Capture the cell that displays the provided text and extract its (X, Y) central coordinate. 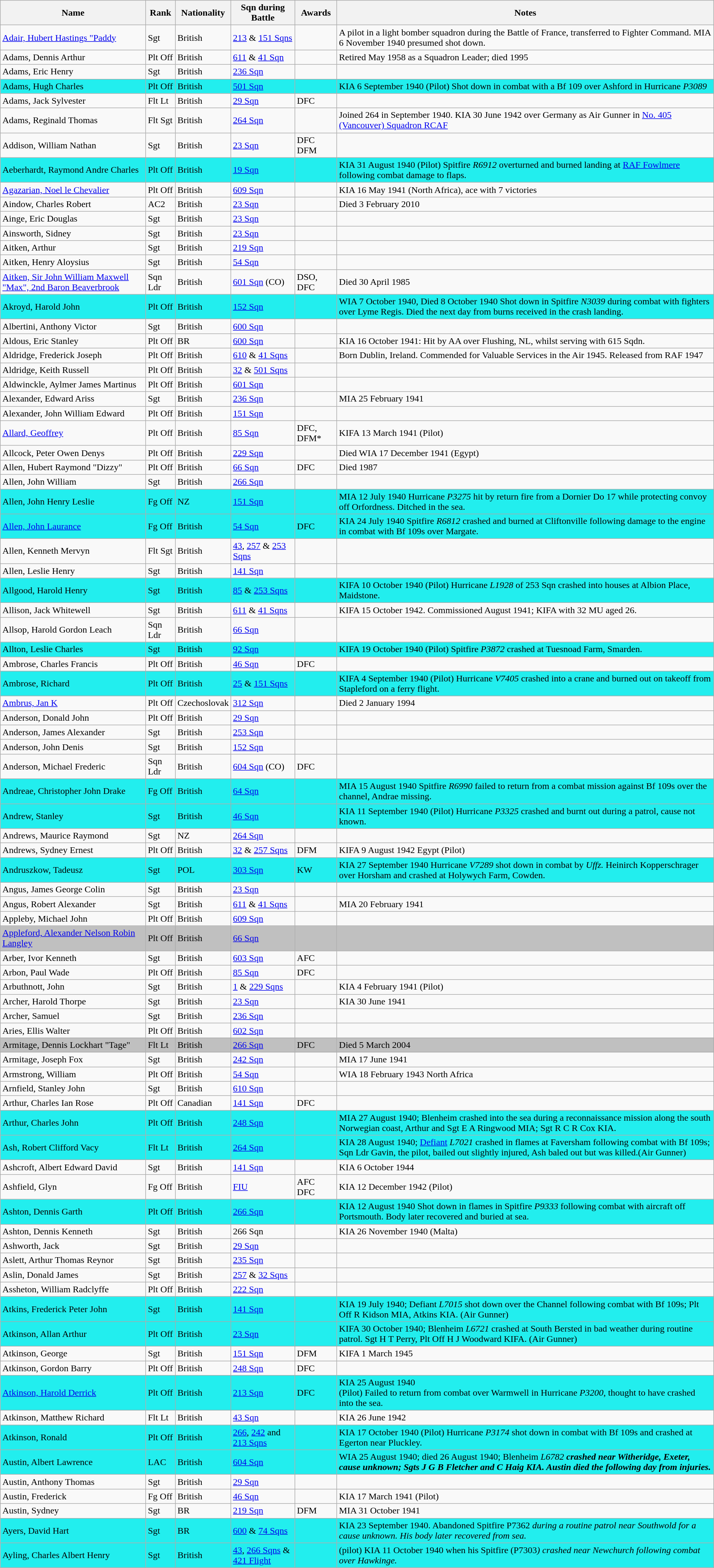
Atkinson, Allan Arthur (73, 1334)
Arber, Ivor Kenneth (73, 958)
Anderson, Michael Frederic (73, 766)
Ambrose, Charles Francis (73, 664)
Ainge, Eric Douglas (73, 218)
KIFA 19 October 1940 (Pilot) Spitfire P3872 crashed at Tuesnoad Farm, Smarden. (525, 649)
KIA 19 July 1940; Defiant L7015 shot down over the Channel following combat with Bf 109s; Plt Off R Kidson MIA, Atkins KIA. (Air Gunner) (525, 1309)
242 Sqn (263, 1059)
AFC DFC (316, 1187)
Adams, Hugh Charles (73, 86)
213 & 151 Sqns (263, 37)
KIA 4 February 1941 (Pilot) (525, 987)
DFC, DFM* (316, 433)
KIFA 9 August 1942 Egypt (Pilot) (525, 850)
Archer, Samuel (73, 1016)
Awards (316, 13)
KIA 27 September 1940 Hurricane V7289 shot down in combat by Uffz. Heinirch Kopperschrager over Horsham and crashed at Holywych Farm, Cowden. (525, 870)
Atkinson, Ronald (73, 1438)
Atkinson, Gordon Barry (73, 1368)
Arnfield, Stanley John (73, 1089)
KIA 17 March 1941 (Pilot) (525, 1496)
Aitken, Sir John William Maxwell "Max", 2nd Baron Beaverbrook (73, 282)
KIA 31 August 1940 (Pilot) Spitfire R6912 overturned and burned landing at RAF Fowlmere following combat damage to flaps. (525, 170)
Allison, Jack Whitewell (73, 610)
32 & 257 Sqns (263, 850)
Joined 264 in September 1940. KIA 30 June 1942 over Germany as Air Gunner in No. 405 (Vancouver) Squadron RCAF (525, 120)
601 Sqn (263, 384)
Allen, John Henry Leslie (73, 501)
Allard, Geoffrey (73, 433)
KIA 17 October 1940 (Pilot) Hurricane P3174 shot down in combat with Bf 109s and crashed at Egerton near Pluckley. (525, 1438)
Alexander, John William Edward (73, 413)
Austin, Sydney (73, 1511)
MIA 12 July 1940 Hurricane P3275 hit by return fire from a Dornier Do 17 while protecting convoy off Orfordness. Ditched in the sea. (525, 501)
604 Sqn (CO) (263, 766)
85 & 253 Sqns (263, 590)
Rank (160, 13)
Aldridge, Keith Russell (73, 370)
AFC (316, 958)
Armitage, Joseph Fox (73, 1059)
600 & 74 Sqns (263, 1531)
Retired May 1958 as a Squadron Leader; died 1995 (525, 57)
KIA 24 July 1940 Spitfire R6812 crashed and burned at Cliftonville following damage to the engine in combat with Bf 109s over Margate. (525, 526)
Allen, John William (73, 482)
213 Sqn (263, 1393)
FIU (263, 1187)
257 & 32 Sqns (263, 1275)
92 Sqn (263, 649)
Born Dublin, Ireland. Commended for Valuable Services in the Air 1945. Released from RAF 1947 (525, 355)
Allgood, Harold Henry (73, 590)
Allsop, Harold Gordon Leach (73, 630)
Arthur, Charles John (73, 1123)
Adams, Jack Sylvester (73, 101)
Appleby, Michael John (73, 919)
KIA 30 June 1941 (525, 1001)
Aeberhardt, Raymond Andre Charles (73, 170)
MIA 20 February 1941 (525, 904)
Died 30 April 1985 (525, 282)
A pilot in a light bomber squadron during the Battle of France, transferred to Fighter Command. MIA 6 November 1940 presumed shot down. (525, 37)
Aindow, Charles Robert (73, 204)
Aitken, Henry Aloysius (73, 262)
Austin, Anthony Thomas (73, 1482)
MIA 15 August 1940 Spitfire R6990 failed to return from a combat mission against Bf 109s over the channel, Andrae missing. (525, 791)
603 Sqn (263, 958)
32 & 501 Sqns (263, 370)
312 Sqn (263, 703)
Ambrose, Richard (73, 683)
Armitage, Dennis Lockhart "Tage" (73, 1045)
KW (316, 870)
Atkins, Frederick Peter John (73, 1309)
WIA 18 February 1943 North Africa (525, 1074)
Died 2 January 1994 (525, 703)
Aries, Ellis Walter (73, 1030)
610 Sqn (263, 1089)
602 Sqn (263, 1030)
Nationality (203, 13)
Ashfield, Glyn (73, 1187)
Name (73, 13)
Notes (525, 13)
610 & 41 Sqns (263, 355)
Allen, Leslie Henry (73, 571)
Archer, Harold Thorpe (73, 1001)
Allcock, Peter Owen Denys (73, 453)
25 & 151 Sqns (263, 683)
Aslett, Arthur Thomas Reynor (73, 1260)
MIA 17 June 1941 (525, 1059)
Austin, Frederick (73, 1496)
KIA 16 May 1941 (North Africa), ace with 7 victories (525, 190)
KIFA 15 October 1942. Commissioned August 1941; KIFA with 32 MU aged 26. (525, 610)
Died 1987 (525, 467)
Ashton, Dennis Garth (73, 1212)
Canadian (203, 1103)
Allen, John Laurance (73, 526)
Atkinson, Harold Derrick (73, 1393)
Appleford, Alexander Nelson Robin Langley (73, 938)
KIA 12 August 1940 Shot down in flames in Spitfire P9333 following combat with aircraft off Portsmouth. Body later recovered and buried at sea. (525, 1212)
Armstrong, William (73, 1074)
Andreae, Christopher John Drake (73, 791)
KIA 11 September 1940 (Pilot) Hurricane P3325 crashed and burnt out during a patrol, cause not known. (525, 816)
KIA 6 September 1940 (Pilot) Shot down in combat with a Bf 109 over Ashford in Hurricane P3089 (525, 86)
AC2 (160, 204)
Andruszkow, Tadeusz (73, 870)
501 Sqn (263, 86)
19 Sqn (263, 170)
Anderson, John Denis (73, 747)
Aldwinckle, Aylmer James Martinus (73, 384)
43, 266 Sqns & 421 Flight (263, 1555)
Died WIA 17 December 1941 (Egypt) (525, 453)
Angus, James George Colin (73, 890)
253 Sqn (263, 732)
KIFA 13 March 1941 (Pilot) (525, 433)
Adams, Reginald Thomas (73, 120)
Aldridge, Frederick Joseph (73, 355)
KIA 25 August 1940(Pilot) Failed to return from combat over Warmwell in Hurricane P3200, thought to have crashed into the sea. (525, 1393)
Ayers, David Hart (73, 1531)
KIA 6 October 1944 (525, 1167)
KIA 26 June 1942 (525, 1418)
Andrew, Stanley (73, 816)
Atkinson, Matthew Richard (73, 1418)
Ayling, Charles Albert Henry (73, 1555)
(pilot) KIA 11 October 1940 when his Spitfire (P7303) crashed near Newchurch following combat over Hawkinge. (525, 1555)
604 Sqn (263, 1462)
Died 5 March 2004 (525, 1045)
Aitken, Arthur (73, 248)
Aslin, Donald James (73, 1275)
229 Sqn (263, 453)
Albertini, Anthony Victor (73, 326)
Austin, Albert Lawrence (73, 1462)
MIA 25 February 1941 (525, 399)
KIFA 10 October 1940 (Pilot) Hurricane L1928 of 253 Sqn crashed into houses at Albion Place, Maidstone. (525, 590)
Adams, Eric Henry (73, 72)
Anderson, James Alexander (73, 732)
1 & 229 Sqns (263, 987)
Died 3 February 2010 (525, 204)
266, 242 and 213 Sqns (263, 1438)
Ainsworth, Sidney (73, 233)
Agazarian, Noel le Chevalier (73, 190)
KIFA 4 September 1940 (Pilot) Hurricane V7405 crashed into a crane and burned out on takeoff from Stapleford on a ferry flight. (525, 683)
Anderson, Donald John (73, 718)
611 & 41 Sqn (263, 57)
Sqn during Battle (263, 13)
Aldous, Eric Stanley (73, 341)
Angus, Robert Alexander (73, 904)
Czechoslovak (203, 703)
Ash, Robert Clifford Vacy (73, 1148)
KIFA 1 March 1945 (525, 1353)
Arbuthnott, John (73, 987)
222 Sqn (263, 1289)
Adair, Hubert Hastings "Paddy (73, 37)
Ambrus, Jan K (73, 703)
Alexander, Edward Ariss (73, 399)
LAC (160, 1462)
Andrews, Maurice Raymond (73, 836)
Andrews, Sydney Ernest (73, 850)
303 Sqn (263, 870)
Allen, Hubert Raymond "Dizzy" (73, 467)
Akroyd, Harold John (73, 307)
Arbon, Paul Wade (73, 972)
Adams, Dennis Arthur (73, 57)
Arthur, Charles Ian Rose (73, 1103)
DFC DFM (316, 145)
Addison, William Nathan (73, 145)
Allen, Kenneth Mervyn (73, 551)
POL (203, 870)
KIA 12 December 1942 (Pilot) (525, 1187)
Ashton, Dennis Kenneth (73, 1231)
Ashcroft, Albert Edward David (73, 1167)
MIA 31 October 1941 (525, 1511)
601 Sqn (CO) (263, 282)
64 Sqn (263, 791)
KIA 26 November 1940 (Malta) (525, 1231)
Ashworth, Jack (73, 1246)
43, 257 & 253 Sqns (263, 551)
KIA 16 October 1941: Hit by AA over Flushing, NL, whilst serving with 615 Sqdn. (525, 341)
Allton, Leslie Charles (73, 649)
Atkinson, George (73, 1353)
DSO, DFC (316, 282)
KIA 23 September 1940. Abandoned Spitfire P7362 during a routine patrol near Southwold for a cause unknown. His body later recovered from sea. (525, 1531)
235 Sqn (263, 1260)
43 Sqn (263, 1418)
Assheton, William Radclyffe (73, 1289)
